For the text-containing cell, return its midpoint in (x, y) coordinate format. 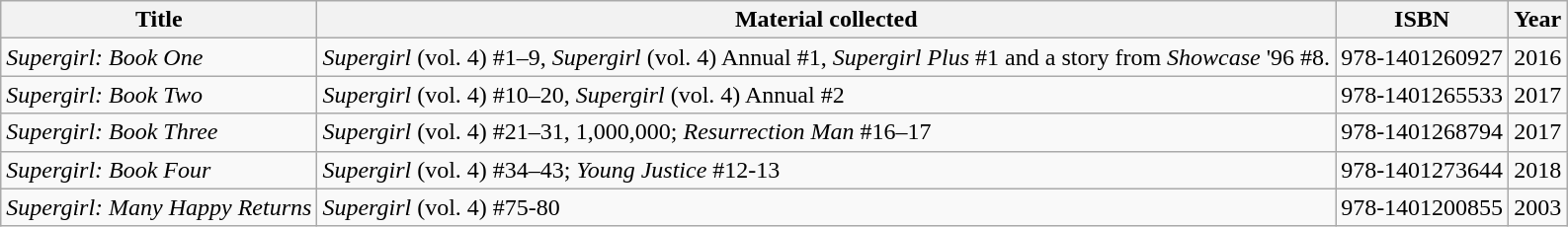
Supergirl: Many Happy Returns (159, 207)
Material collected (826, 20)
Supergirl: Book Two (159, 95)
2018 (1537, 170)
Supergirl (vol. 4) #34–43; Young Justice #12-13 (826, 170)
Supergirl (vol. 4) #75-80 (826, 207)
978-1401265533 (1423, 95)
Supergirl (vol. 4) #10–20, Supergirl (vol. 4) Annual #2 (826, 95)
2016 (1537, 57)
Supergirl (vol. 4) #21–31, 1,000,000; Resurrection Man #16–17 (826, 132)
978-1401273644 (1423, 170)
Year (1537, 20)
Supergirl (vol. 4) #1–9, Supergirl (vol. 4) Annual #1, Supergirl Plus #1 and a story from Showcase '96 #8. (826, 57)
Title (159, 20)
978-1401200855 (1423, 207)
Supergirl: Book Three (159, 132)
Supergirl: Book Four (159, 170)
ISBN (1423, 20)
2003 (1537, 207)
Supergirl: Book One (159, 57)
978-1401268794 (1423, 132)
978-1401260927 (1423, 57)
